Detect which cell encompasses the target text, then output its (X, Y) center coordinate. 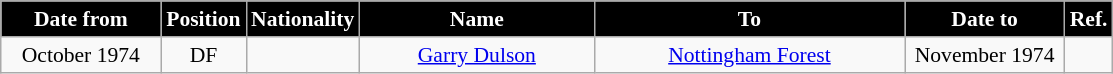
To (749, 19)
October 1974 (81, 55)
Ref. (1089, 19)
Position (204, 19)
Date to (985, 19)
Name (476, 19)
Garry Dulson (476, 55)
November 1974 (985, 55)
DF (204, 55)
Nottingham Forest (749, 55)
Date from (81, 19)
Nationality (302, 19)
